Pinpoint the cell where the given text exists, returning its [X, Y] midpoint coordinate. 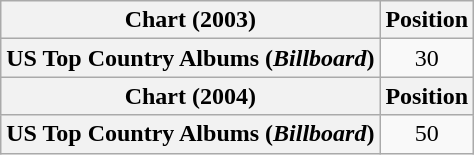
Chart (2003) [190, 20]
30 [427, 58]
Chart (2004) [190, 96]
50 [427, 134]
